Extract the [x, y] coordinate from the center of the cell holding the provided text.  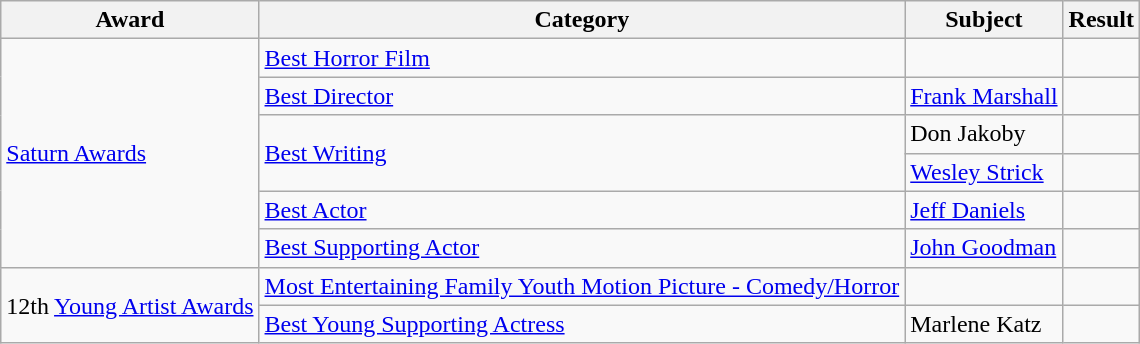
12th Young Artist Awards [130, 305]
Result [1101, 20]
Saturn Awards [130, 153]
Best Horror Film [582, 58]
Jeff Daniels [984, 210]
Award [130, 20]
Best Young Supporting Actress [582, 324]
Marlene Katz [984, 324]
Category [582, 20]
Best Actor [582, 210]
Frank Marshall [984, 96]
John Goodman [984, 248]
Best Director [582, 96]
Best Writing [582, 153]
Most Entertaining Family Youth Motion Picture - Comedy/Horror [582, 286]
Wesley Strick [984, 172]
Don Jakoby [984, 134]
Subject [984, 20]
Best Supporting Actor [582, 248]
